Provide the (x, y) coordinate of the cell's center where the given text is located.  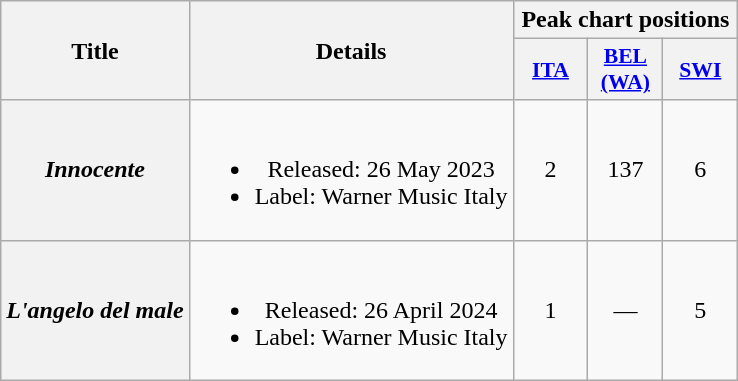
Title (95, 50)
Innocente (95, 170)
5 (700, 310)
BEL(WA) (626, 70)
2 (550, 170)
Peak chart positions (626, 20)
L'angelo del male (95, 310)
Released: 26 April 2024Label: Warner Music Italy (351, 310)
— (626, 310)
SWI (700, 70)
137 (626, 170)
6 (700, 170)
1 (550, 310)
Released: 26 May 2023Label: Warner Music Italy (351, 170)
ITA (550, 70)
Details (351, 50)
